Scan for the cell matching the given text and deliver its (x, y) coordinate at center. 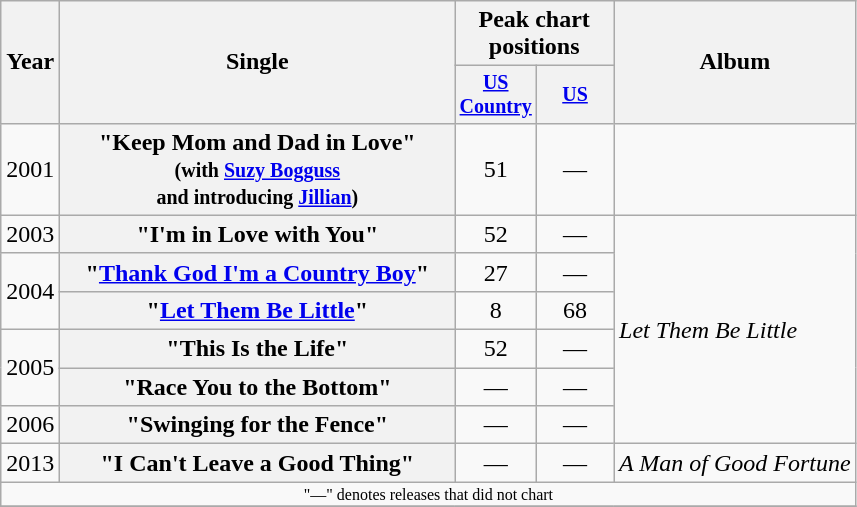
"Thank God I'm a Country Boy" (258, 272)
"Race You to the Bottom" (258, 387)
"—" denotes releases that did not chart (428, 494)
2001 (30, 169)
"Let Them Be Little" (258, 310)
27 (496, 272)
US (576, 94)
68 (576, 310)
"I Can't Leave a Good Thing" (258, 463)
2013 (30, 463)
Let Them Be Little (736, 329)
Album (736, 62)
"This Is the Life" (258, 349)
"Keep Mom and Dad in Love"(with Suzy Boggussand introducing Jillian) (258, 169)
2005 (30, 368)
2003 (30, 234)
"Swinging for the Fence" (258, 425)
Year (30, 62)
Peak chartpositions (534, 34)
Single (258, 62)
2006 (30, 425)
8 (496, 310)
51 (496, 169)
2004 (30, 291)
"I'm in Love with You" (258, 234)
A Man of Good Fortune (736, 463)
US Country (496, 94)
